Provide the (x, y) coordinate of the cell's center where the given text is located.  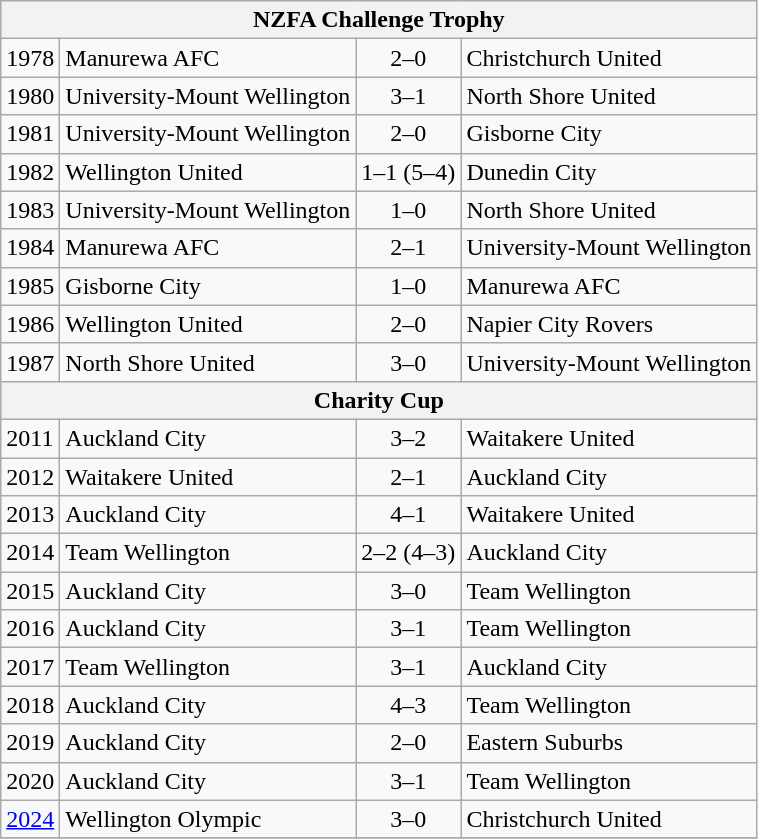
1986 (30, 324)
2013 (30, 515)
2016 (30, 629)
3–2 (408, 438)
1982 (30, 172)
1983 (30, 210)
NZFA Challenge Trophy (379, 20)
1987 (30, 362)
1980 (30, 96)
Eastern Suburbs (609, 743)
4–1 (408, 515)
2012 (30, 477)
Dunedin City (609, 172)
2018 (30, 705)
2019 (30, 743)
1978 (30, 58)
2015 (30, 591)
2011 (30, 438)
1981 (30, 134)
2017 (30, 667)
4–3 (408, 705)
1–1 (5–4) (408, 172)
2–2 (4–3) (408, 553)
2020 (30, 781)
2014 (30, 553)
Napier City Rovers (609, 324)
1985 (30, 286)
1984 (30, 248)
Wellington Olympic (208, 819)
2024 (30, 819)
Charity Cup (379, 400)
